Identify which cell holds the provided text, then report its (X, Y) central coordinate. 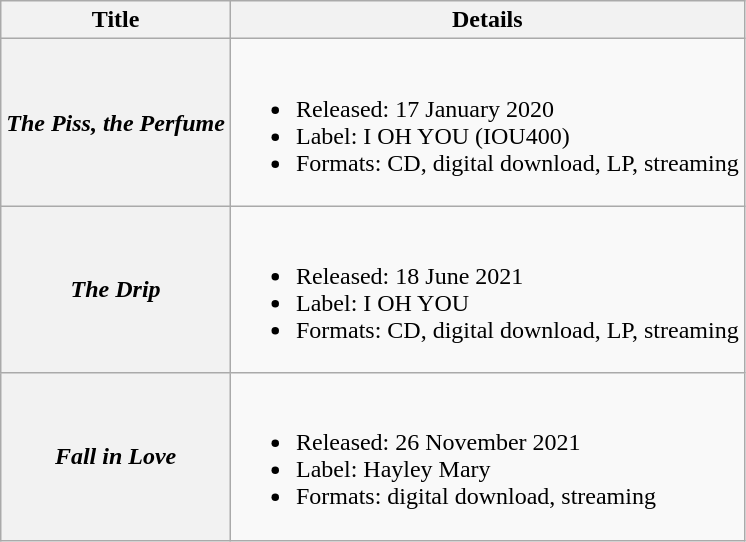
Fall in Love (116, 456)
Released: 17 January 2020Label: I OH YOU (IOU400)Formats: CD, digital download, LP, streaming (487, 122)
Details (487, 20)
Released: 18 June 2021Label: I OH YOUFormats: CD, digital download, LP, streaming (487, 290)
Released: 26 November 2021Label: Hayley MaryFormats: digital download, streaming (487, 456)
Title (116, 20)
The Piss, the Perfume (116, 122)
The Drip (116, 290)
